Detect which cell encompasses the target text, then output its (X, Y) center coordinate. 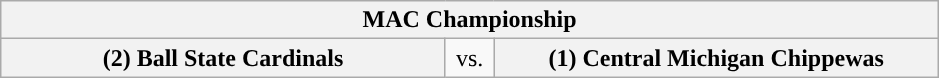
vs. (470, 58)
(1) Central Michigan Chippewas (716, 58)
(2) Ball State Cardinals (224, 58)
MAC Championship (470, 20)
